Scan for the cell matching the given text and deliver its (X, Y) coordinate at center. 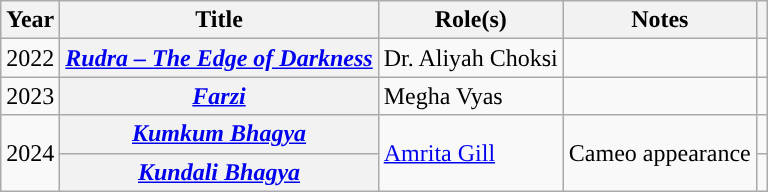
Farzi (219, 96)
Rudra – The Edge of Darkness (219, 58)
2023 (30, 96)
2022 (30, 58)
Cameo appearance (660, 153)
Megha Vyas (470, 96)
Dr. Aliyah Choksi (470, 58)
Amrita Gill (470, 153)
Year (30, 20)
2024 (30, 153)
Title (219, 20)
Notes (660, 20)
Kumkum Bhagya (219, 134)
Role(s) (470, 20)
Kundali Bhagya (219, 172)
